Provide the [x, y] coordinate of the cell's center where the given text is located.  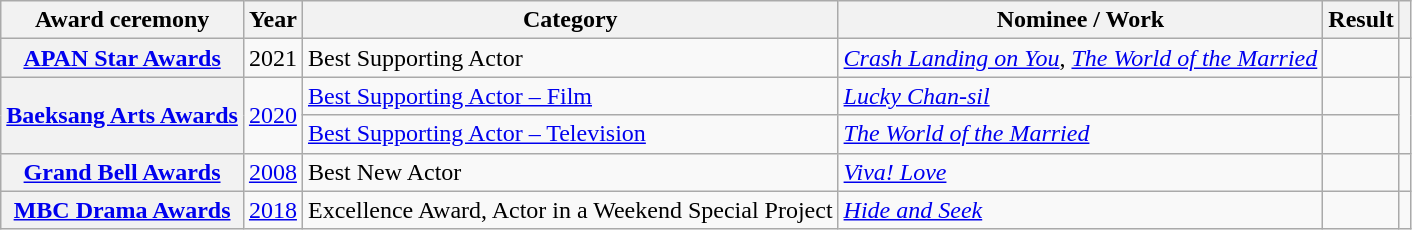
MBC Drama Awards [122, 210]
Nominee / Work [1080, 20]
Year [272, 20]
Best Supporting Actor – Film [570, 96]
Grand Bell Awards [122, 172]
Best New Actor [570, 172]
Award ceremony [122, 20]
Viva! Love [1080, 172]
2020 [272, 115]
The World of the Married [1080, 134]
Category [570, 20]
Excellence Award, Actor in a Weekend Special Project [570, 210]
Lucky Chan-sil [1080, 96]
APAN Star Awards [122, 58]
Baeksang Arts Awards [122, 115]
Crash Landing on You, The World of the Married [1080, 58]
Hide and Seek [1080, 210]
Best Supporting Actor – Television [570, 134]
2018 [272, 210]
2008 [272, 172]
2021 [272, 58]
Result [1361, 20]
Best Supporting Actor [570, 58]
